Determine the (X, Y) coordinate at the center of the cell enclosing the given text.  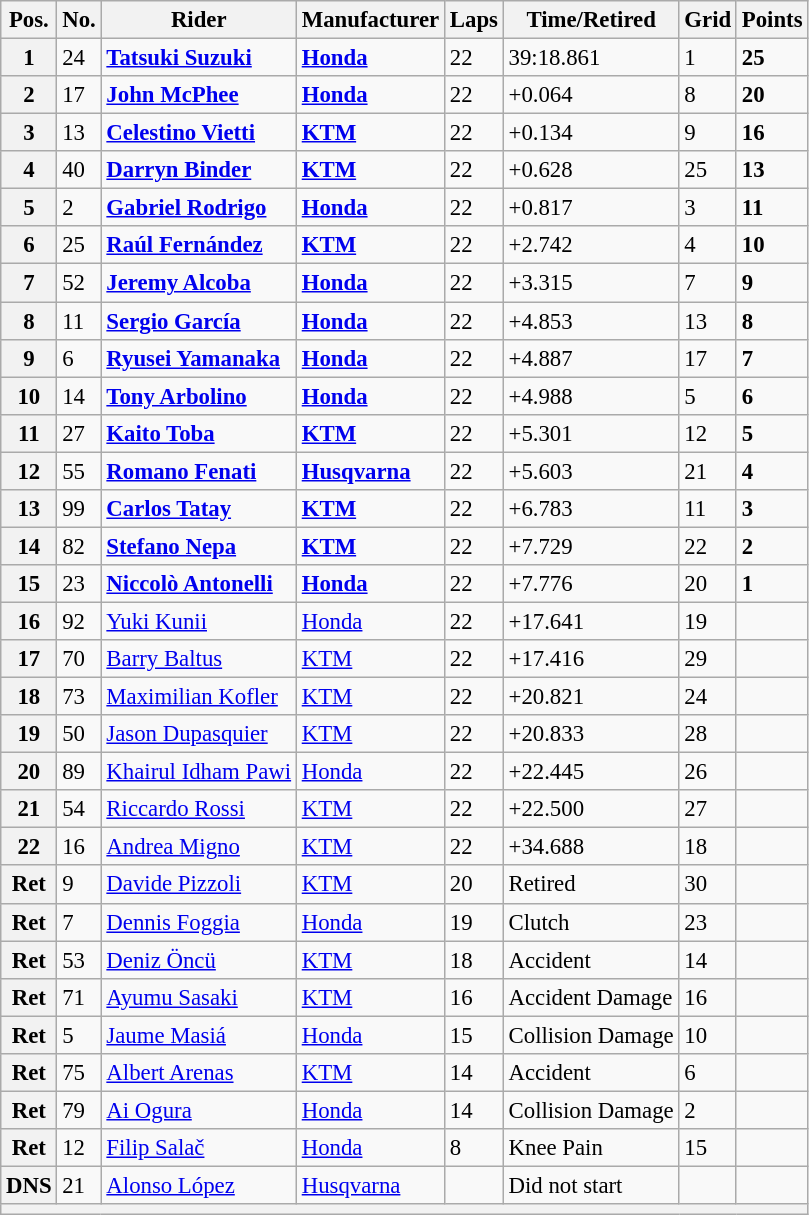
+22.445 (591, 772)
Laps (474, 20)
+17.416 (591, 659)
Kaito Toba (198, 433)
82 (79, 546)
Darryn Binder (198, 170)
29 (708, 659)
Clutch (591, 922)
Retired (591, 885)
Dennis Foggia (198, 922)
Ayumu Sasaki (198, 997)
26 (708, 772)
Filip Salač (198, 1148)
+2.742 (591, 245)
Romano Fenati (198, 471)
Pos. (29, 20)
+3.315 (591, 283)
+5.301 (591, 433)
Raúl Fernández (198, 245)
Niccolò Antonelli (198, 584)
Khairul Idham Pawi (198, 772)
54 (79, 809)
55 (79, 471)
Riccardo Rossi (198, 809)
Jeremy Alcoba (198, 283)
John McPhee (198, 95)
Manufacturer (370, 20)
30 (708, 885)
DNS (29, 1185)
Sergio García (198, 321)
+4.853 (591, 321)
+0.628 (591, 170)
+6.783 (591, 509)
+34.688 (591, 847)
+5.603 (591, 471)
53 (79, 960)
+7.729 (591, 546)
+4.887 (591, 358)
89 (79, 772)
Maximilian Kofler (198, 697)
Carlos Tatay (198, 509)
+17.641 (591, 621)
Deniz Öncü (198, 960)
40 (79, 170)
50 (79, 734)
71 (79, 997)
Knee Pain (591, 1148)
+7.776 (591, 584)
Grid (708, 20)
Did not start (591, 1185)
+20.833 (591, 734)
Gabriel Rodrigo (198, 208)
+0.064 (591, 95)
75 (79, 1073)
79 (79, 1110)
No. (79, 20)
39:18.861 (591, 58)
Davide Pizzoli (198, 885)
Andrea Migno (198, 847)
Yuki Kunii (198, 621)
Tony Arbolino (198, 396)
Rider (198, 20)
Accident Damage (591, 997)
Ryusei Yamanaka (198, 358)
Stefano Nepa (198, 546)
28 (708, 734)
73 (79, 697)
Tatsuki Suzuki (198, 58)
+0.134 (591, 133)
70 (79, 659)
92 (79, 621)
Albert Arenas (198, 1073)
Points (772, 20)
52 (79, 283)
99 (79, 509)
+20.821 (591, 697)
Time/Retired (591, 20)
Jason Dupasquier (198, 734)
+4.988 (591, 396)
Celestino Vietti (198, 133)
+0.817 (591, 208)
Jaume Masiá (198, 1035)
Barry Baltus (198, 659)
+22.500 (591, 809)
Alonso López (198, 1185)
Ai Ogura (198, 1110)
